Locate the cell with the specified text and output its [x, y] center coordinate. 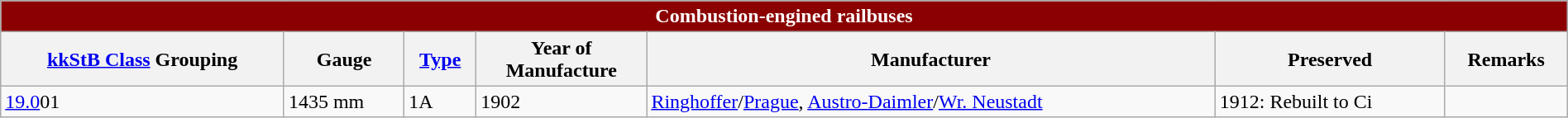
Manufacturer [931, 59]
1902 [562, 101]
19.001 [142, 101]
1912: Rebuilt to Ci [1330, 101]
Ringhoffer/Prague, Austro-Daimler/Wr. Neustadt [931, 101]
Gauge [344, 59]
kkStB Class Grouping [142, 59]
Year ofManufacture [562, 59]
Remarks [1506, 59]
1435 mm [344, 101]
Preserved [1330, 59]
Combustion-engined railbuses [784, 17]
Type [440, 59]
1A [440, 101]
